Extract the (X, Y) coordinate from the center of the cell holding the provided text.  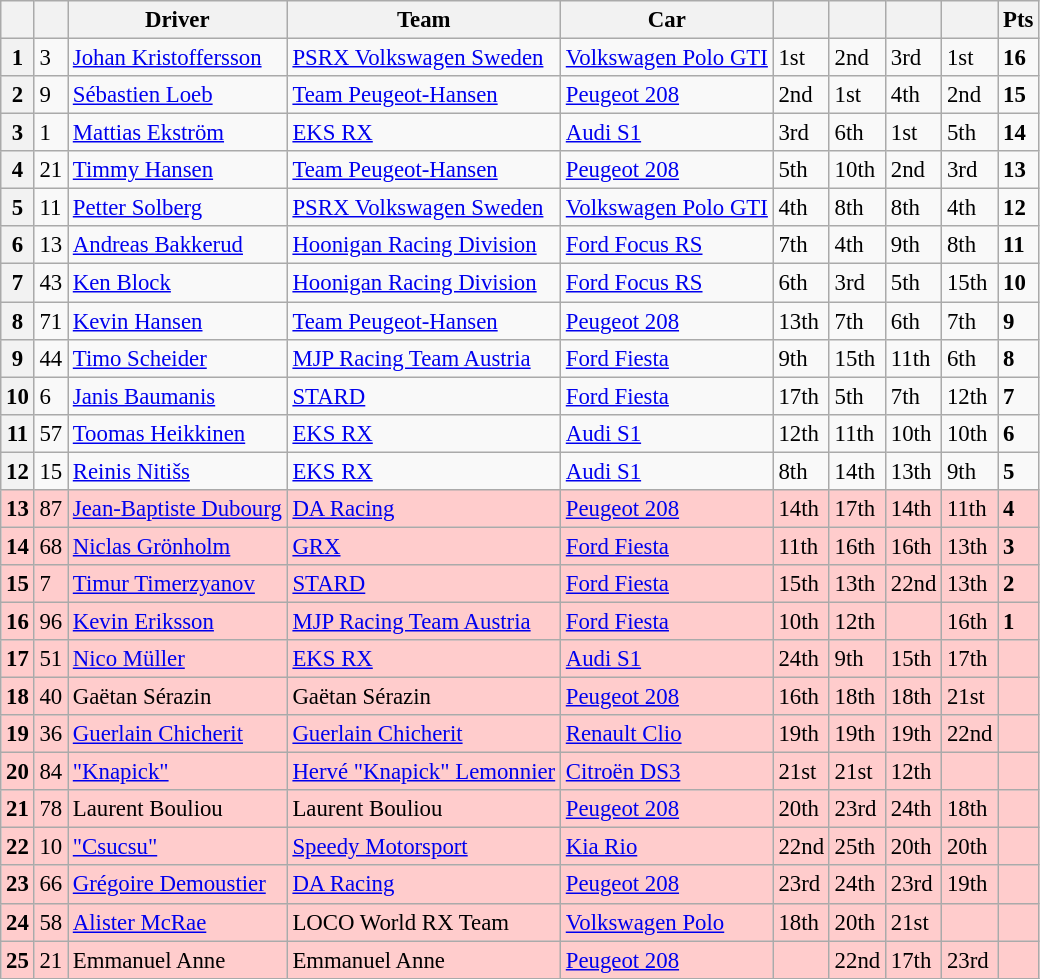
Team (424, 20)
Reinis Nitišs (178, 471)
Petter Solberg (178, 208)
Car (666, 20)
Alister McRae (178, 922)
57 (50, 433)
87 (50, 509)
Driver (178, 20)
20 (18, 772)
LOCO World RX Team (424, 922)
Kevin Eriksson (178, 621)
40 (50, 697)
Timo Scheider (178, 358)
17 (18, 659)
Pts (1018, 20)
Renault Clio (666, 734)
22 (18, 847)
Niclas Grönholm (178, 546)
Hervé "Knapick" Lemonnier (424, 772)
Sébastien Loeb (178, 95)
Ken Block (178, 283)
Nico Müller (178, 659)
25th (857, 847)
Janis Baumanis (178, 396)
68 (50, 546)
Grégoire Demoustier (178, 885)
58 (50, 922)
"Knapick" (178, 772)
84 (50, 772)
Volkswagen Polo (666, 922)
Kia Rio (666, 847)
Jean-Baptiste Dubourg (178, 509)
Mattias Ekström (178, 133)
66 (50, 885)
51 (50, 659)
Johan Kristoffersson (178, 58)
25 (18, 960)
96 (50, 621)
43 (50, 283)
"Csucsu" (178, 847)
Andreas Bakkerud (178, 245)
GRX (424, 546)
Timur Timerzyanov (178, 584)
23 (18, 885)
Kevin Hansen (178, 321)
44 (50, 358)
18 (18, 697)
Citroën DS3 (666, 772)
36 (50, 734)
71 (50, 321)
78 (50, 809)
24 (18, 922)
Timmy Hansen (178, 170)
Speedy Motorsport (424, 847)
Toomas Heikkinen (178, 433)
19 (18, 734)
